Provide the [X, Y] coordinate of the cell's center where the given text is located.  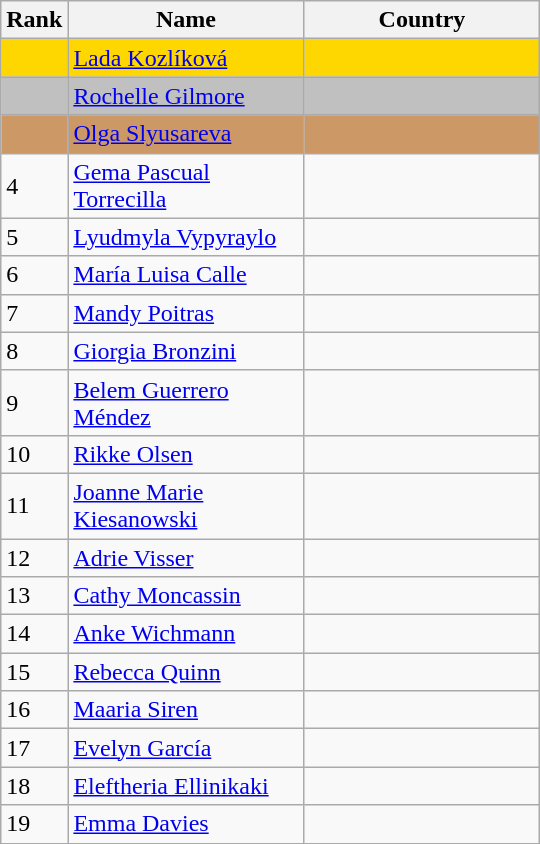
Evelyn García [186, 748]
Rebecca Quinn [186, 672]
6 [34, 275]
Rikke Olsen [186, 454]
14 [34, 634]
Lada Kozlíková [186, 58]
Lyudmyla Vypyraylo [186, 237]
Maaria Siren [186, 710]
Anke Wichmann [186, 634]
5 [34, 237]
7 [34, 313]
Rochelle Gilmore [186, 96]
Adrie Visser [186, 557]
8 [34, 351]
Giorgia Bronzini [186, 351]
Rank [34, 20]
Emma Davies [186, 824]
Belem Guerrero Méndez [186, 402]
4 [34, 186]
Olga Slyusareva [186, 134]
Gema Pascual Torrecilla [186, 186]
11 [34, 506]
Joanne Marie Kiesanowski [186, 506]
Cathy Moncassin [186, 596]
15 [34, 672]
17 [34, 748]
Eleftheria Ellinikaki [186, 786]
María Luisa Calle [186, 275]
16 [34, 710]
Mandy Poitras [186, 313]
Country [422, 20]
13 [34, 596]
12 [34, 557]
10 [34, 454]
9 [34, 402]
18 [34, 786]
19 [34, 824]
Name [186, 20]
